Locate the cell with the specified text and output its [x, y] center coordinate. 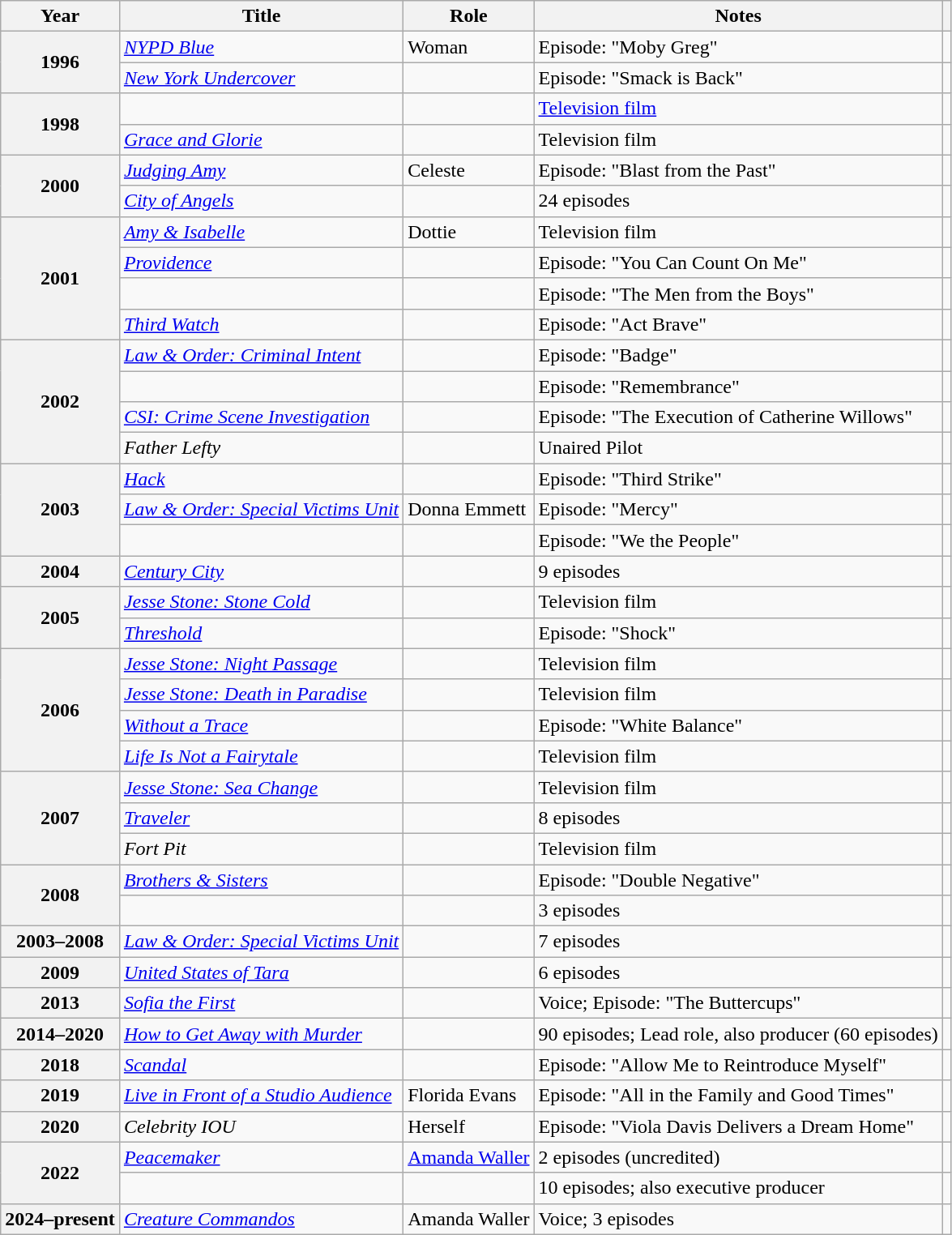
6 episodes [738, 972]
2003 [60, 510]
City of Angels [261, 201]
Episode: "White Balance" [738, 725]
Judging Amy [261, 170]
Florida Evans [468, 1096]
Title [261, 16]
Celebrity IOU [261, 1126]
2000 [60, 186]
2013 [60, 1003]
United States of Tara [261, 972]
Hack [261, 479]
Jesse Stone: Night Passage [261, 664]
1998 [60, 124]
CSI: Crime Scene Investigation [261, 417]
2006 [60, 710]
Jesse Stone: Death in Paradise [261, 694]
Role [468, 16]
8 episodes [738, 818]
Brothers & Sisters [261, 879]
Episode: "Mercy" [738, 510]
Celeste [468, 170]
Episode: "Shock" [738, 633]
2 episodes (uncredited) [738, 1157]
Jesse Stone: Sea Change [261, 787]
Year [60, 16]
2008 [60, 895]
Peacemaker [261, 1157]
Episode: "The Execution of Catherine Willows" [738, 417]
Episode: "We the People" [738, 541]
Episode: "Remembrance" [738, 387]
24 episodes [738, 201]
Episode: "Allow Me to Reintroduce Myself" [738, 1065]
Scandal [261, 1065]
1996 [60, 62]
Dottie [468, 232]
Episode: "Viola Davis Delivers a Dream Home" [738, 1126]
NYPD Blue [261, 47]
Episode: "Blast from the Past" [738, 170]
Voice; Episode: "The Buttercups" [738, 1003]
2002 [60, 401]
2009 [60, 972]
Episode: "Badge" [738, 355]
2024–present [60, 1219]
2019 [60, 1096]
Without a Trace [261, 725]
Episode: "Third Strike" [738, 479]
Amy & Isabelle [261, 232]
Jesse Stone: Stone Cold [261, 602]
90 episodes; Lead role, also producer (60 episodes) [738, 1034]
Sofia the First [261, 1003]
2007 [60, 818]
Life Is Not a Fairytale [261, 756]
Live in Front of a Studio Audience [261, 1096]
Episode: "You Can Count On Me" [738, 263]
9 episodes [738, 571]
Creature Commandos [261, 1219]
Providence [261, 263]
2022 [60, 1173]
Episode: "Double Negative" [738, 879]
2005 [60, 617]
Grace and Glorie [261, 139]
Unaired Pilot [738, 448]
Episode: "All in the Family and Good Times" [738, 1096]
Law & Order: Criminal Intent [261, 355]
3 episodes [738, 911]
Episode: "Act Brave" [738, 324]
Century City [261, 571]
Notes [738, 16]
Episode: "Smack is Back" [738, 78]
2014–2020 [60, 1034]
10 episodes; also executive producer [738, 1188]
2020 [60, 1126]
2003–2008 [60, 942]
New York Undercover [261, 78]
Woman [468, 47]
Threshold [261, 633]
Traveler [261, 818]
Fort Pit [261, 848]
How to Get Away with Murder [261, 1034]
2001 [60, 278]
Third Watch [261, 324]
7 episodes [738, 942]
Donna Emmett [468, 510]
2018 [60, 1065]
Herself [468, 1126]
Episode: "Moby Greg" [738, 47]
Father Lefty [261, 448]
Voice; 3 episodes [738, 1219]
Episode: "The Men from the Boys" [738, 293]
2004 [60, 571]
